Provide the [X, Y] coordinate of the cell's center where the given text is located.  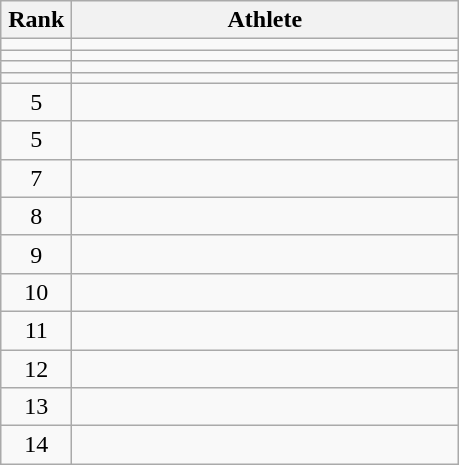
13 [36, 407]
7 [36, 178]
11 [36, 330]
12 [36, 369]
10 [36, 292]
Athlete [265, 20]
9 [36, 254]
8 [36, 216]
14 [36, 445]
Rank [36, 20]
